Detect which cell encompasses the target text, then output its (X, Y) center coordinate. 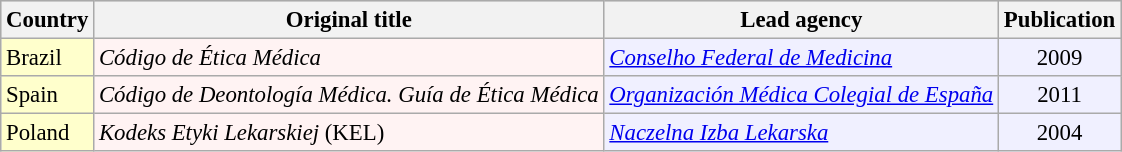
Spain (48, 95)
2011 (1060, 95)
Código de Deontología Médica. Guía de Ética Médica (349, 95)
Original title (349, 20)
Código de Ética Médica (349, 58)
Brazil (48, 58)
Lead agency (801, 20)
Publication (1060, 20)
Kodeks Etyki Lekarskiej (KEL) (349, 133)
2004 (1060, 133)
2009 (1060, 58)
Organización Médica Colegial de España (801, 95)
Poland (48, 133)
Conselho Federal de Medicina (801, 58)
Naczelna Izba Lekarska (801, 133)
Country (48, 20)
